Locate the cell with the specified text and output its [x, y] center coordinate. 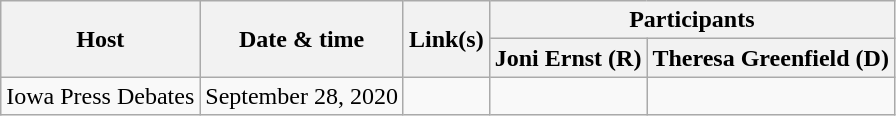
Theresa Greenfield (D) [770, 58]
Iowa Press Debates [100, 96]
Link(s) [446, 39]
Host [100, 39]
September 28, 2020 [302, 96]
Joni Ernst (R) [568, 58]
Participants [692, 20]
Date & time [302, 39]
